Provide the (X, Y) coordinate of the cell's center where the given text is located.  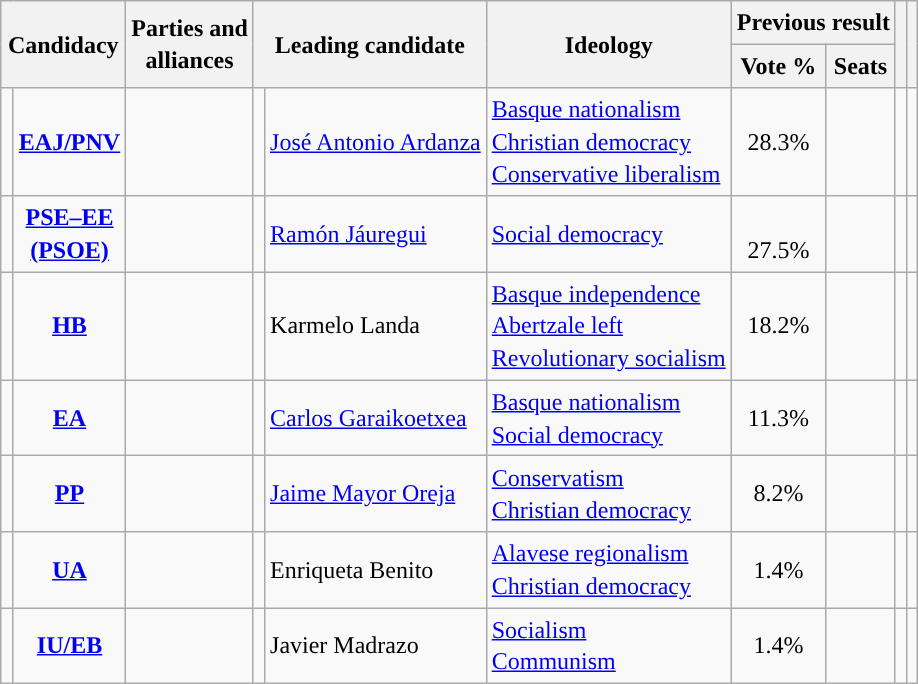
18.2% (778, 326)
11.3% (778, 418)
Basque nationalismSocial democracy (608, 418)
Previous result (813, 22)
SocialismCommunism (608, 646)
Javier Madrazo (376, 646)
Social democracy (608, 234)
Basque independenceAbertzale leftRevolutionary socialism (608, 326)
José Antonio Ardanza (376, 142)
Karmelo Landa (376, 326)
Enriqueta Benito (376, 570)
PP (69, 494)
Jaime Mayor Oreja (376, 494)
Alavese regionalismChristian democracy (608, 570)
ConservatismChristian democracy (608, 494)
Parties andalliances (190, 44)
27.5% (778, 234)
Ideology (608, 44)
Vote % (778, 66)
PSE–EE(PSOE) (69, 234)
Seats (860, 66)
Ramón Jáuregui (376, 234)
Candidacy (64, 44)
Basque nationalismChristian democracyConservative liberalism (608, 142)
EA (69, 418)
EAJ/PNV (69, 142)
UA (69, 570)
HB (69, 326)
28.3% (778, 142)
IU/EB (69, 646)
Leading candidate (370, 44)
Carlos Garaikoetxea (376, 418)
8.2% (778, 494)
